Locate the cell with the specified text and output its [x, y] center coordinate. 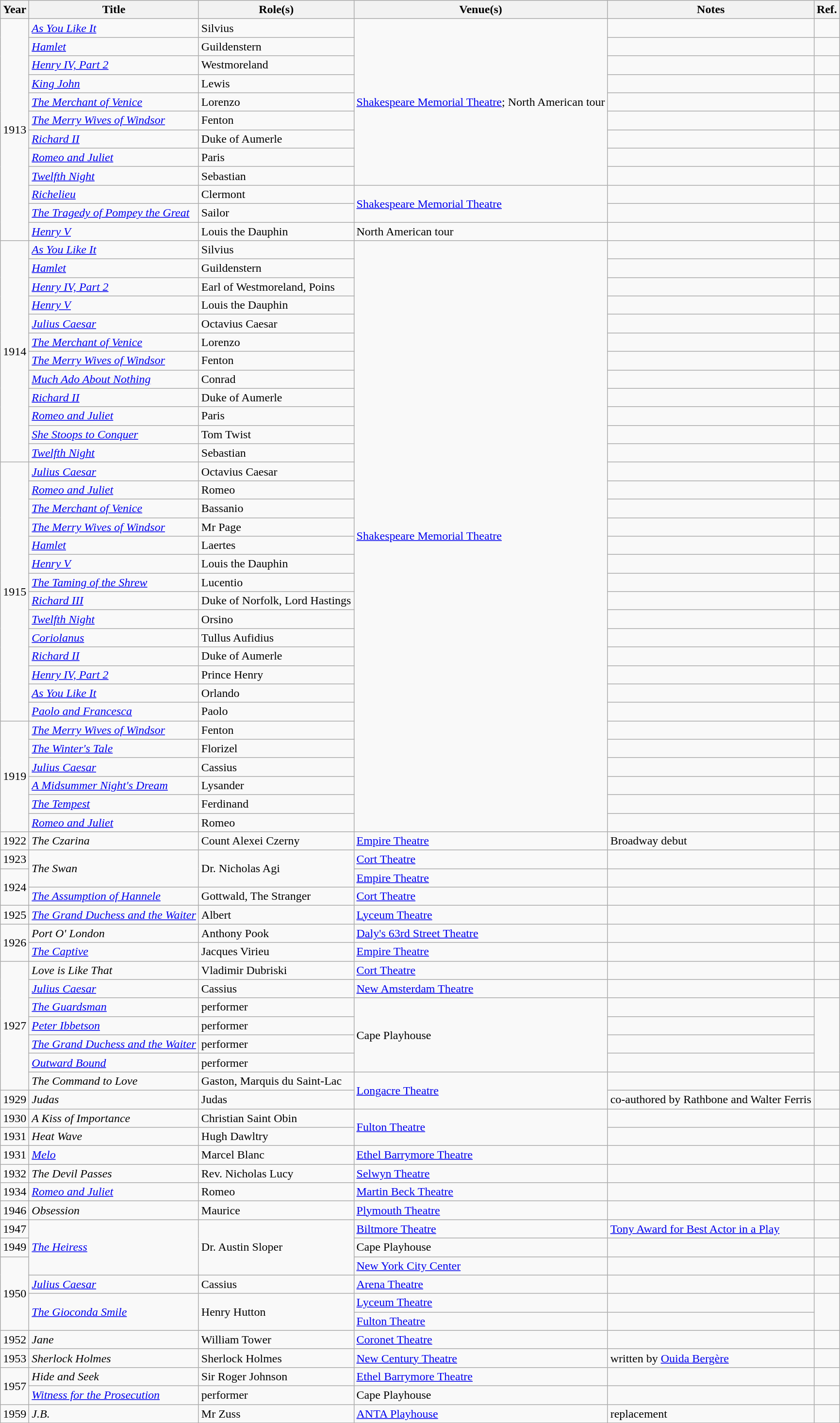
1932 [15, 1174]
She Stoops to Conquer [114, 434]
1947 [15, 1229]
Tullus Aufidius [276, 638]
Sailor [276, 213]
King John [114, 83]
co-authored by Rathbone and Walter Ferris [710, 1099]
Clermont [276, 194]
Hide and Seek [114, 1376]
Lewis [276, 83]
A Midsummer Night's Dream [114, 785]
written by Ouida Bergère [710, 1358]
Much Ado About Nothing [114, 379]
The Tempest [114, 804]
Henry Hutton [276, 1312]
1922 [15, 841]
Heat Wave [114, 1137]
1934 [15, 1192]
Outward Bound [114, 1062]
The Guardsman [114, 1007]
Vladimir Dubriski [276, 970]
Sir Roger Johnson [276, 1376]
Obsession [114, 1210]
Dr. Nicholas Agi [276, 869]
The Devil Passes [114, 1174]
1957 [15, 1386]
1949 [15, 1247]
Love is Like That [114, 970]
Tony Award for Best Actor in a Play [710, 1229]
1913 [15, 130]
replacement [710, 1414]
1923 [15, 860]
Westmoreland [276, 65]
Gottwald, The Stranger [276, 896]
New York City Center [480, 1266]
William Tower [276, 1340]
Count Alexei Czerny [276, 841]
Prince Henry [276, 675]
Rev. Nicholas Lucy [276, 1174]
1946 [15, 1210]
Orlando [276, 693]
Coronet Theatre [480, 1340]
Port O' London [114, 933]
Notes [710, 10]
Christian Saint Obin [276, 1118]
1925 [15, 915]
Year [15, 10]
Longacre Theatre [480, 1090]
The Captive [114, 952]
1927 [15, 1026]
Selwyn Theatre [480, 1174]
Mr Zuss [276, 1414]
Lucentio [276, 582]
1926 [15, 943]
The Taming of the Shrew [114, 582]
Biltmore Theatre [480, 1229]
The Czarina [114, 841]
The Command to Love [114, 1081]
New Amsterdam Theatre [480, 989]
Laertes [276, 546]
Hugh Dawltry [276, 1137]
Mr Page [276, 527]
The Assumption of Hannele [114, 896]
Jane [114, 1340]
Lysander [276, 785]
A Kiss of Importance [114, 1118]
Florizel [276, 748]
Conrad [276, 379]
The Gioconda Smile [114, 1312]
The Heiress [114, 1247]
Witness for the Prosecution [114, 1395]
Albert [276, 915]
Arena Theatre [480, 1284]
Dr. Austin Sloper [276, 1247]
New Century Theatre [480, 1358]
1929 [15, 1099]
1924 [15, 887]
Earl of Westmoreland, Poins [276, 287]
The Tragedy of Pompey the Great [114, 213]
J.B. [114, 1414]
Martin Beck Theatre [480, 1192]
Richard III [114, 601]
Melo [114, 1155]
The Winter's Tale [114, 748]
Duke of Norfolk, Lord Hastings [276, 601]
Richelieu [114, 194]
Anthony Pook [276, 933]
ANTA Playhouse [480, 1414]
Gaston, Marquis du Saint-Lac [276, 1081]
Tom Twist [276, 434]
Title [114, 10]
Ferdinand [276, 804]
Bassanio [276, 508]
Coriolanus [114, 638]
Maurice [276, 1210]
North American tour [480, 232]
Plymouth Theatre [480, 1210]
Peter Ibbetson [114, 1026]
Shakespeare Memorial Theatre; North American tour [480, 102]
1953 [15, 1358]
1930 [15, 1118]
Marcel Blanc [276, 1155]
1950 [15, 1293]
Paolo [276, 711]
Ref. [827, 10]
Broadway debut [710, 841]
1959 [15, 1414]
Orsino [276, 619]
Venue(s) [480, 10]
1952 [15, 1340]
Role(s) [276, 10]
1919 [15, 776]
Jacques Virieu [276, 952]
The Swan [114, 869]
Daly's 63rd Street Theatre [480, 933]
Paolo and Francesca [114, 711]
1915 [15, 591]
1914 [15, 351]
